Extract the [x, y] coordinate from the center of the cell holding the provided text.  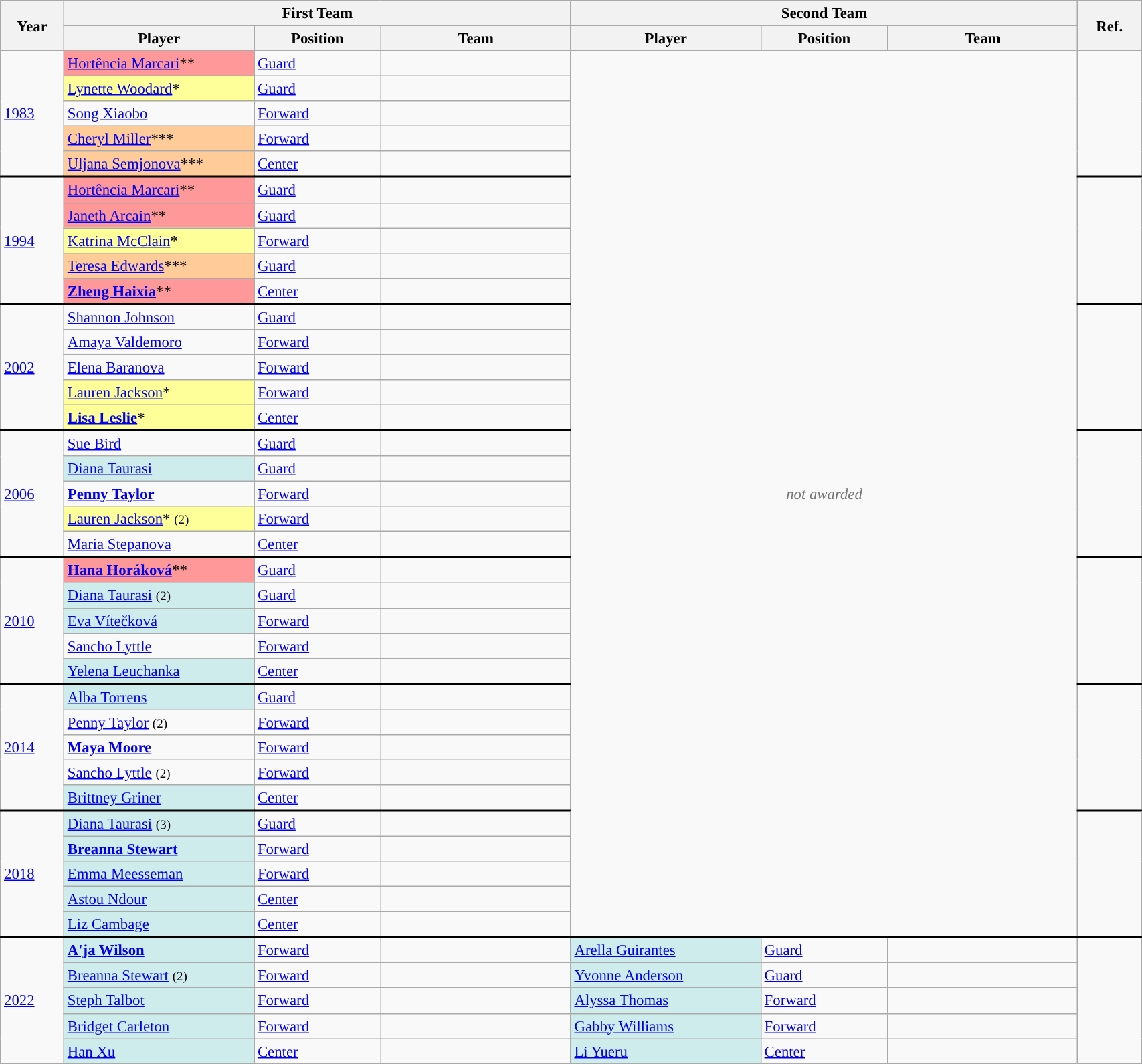
2014 [32, 748]
First Team [317, 13]
Brittney Griner [159, 798]
Ref. [1109, 25]
Elena Baranova [159, 367]
1994 [32, 241]
Yvonne Anderson [666, 976]
Emma Meesseman [159, 874]
2018 [32, 873]
Lynette Woodard* [159, 89]
Breanna Stewart [159, 849]
Alba Torrens [159, 697]
Lauren Jackson* (2) [159, 519]
not awarded [824, 494]
2002 [32, 366]
Janeth Arcain** [159, 215]
2006 [32, 494]
Uljana Semjonova*** [159, 164]
Amaya Valdemoro [159, 342]
Liz Cambage [159, 924]
Song Xiaobo [159, 114]
Breanna Stewart (2) [159, 976]
Han Xu [159, 1051]
Second Team [824, 13]
Diana Taurasi [159, 469]
Penny Taylor [159, 494]
Sancho Lyttle [159, 646]
Hana Horáková** [159, 570]
A'ja Wilson [159, 950]
Teresa Edwards*** [159, 265]
Lisa Leslie* [159, 417]
Diana Taurasi (3) [159, 823]
Katrina McClain* [159, 241]
Steph Talbot [159, 1001]
Gabby Williams [666, 1026]
Eva Vítečková [159, 621]
Cheryl Miller*** [159, 139]
Sue Bird [159, 443]
Diana Taurasi (2) [159, 596]
Maya Moore [159, 748]
Astou Ndour [159, 899]
Lauren Jackson* [159, 393]
2010 [32, 621]
Sancho Lyttle (2) [159, 772]
Zheng Haixia** [159, 291]
2022 [32, 1000]
Maria Stepanova [159, 544]
Shannon Johnson [159, 316]
Alyssa Thomas [666, 1001]
Penny Taylor (2) [159, 722]
Year [32, 25]
Arella Guirantes [666, 950]
Li Yueru [666, 1051]
Bridget Carleton [159, 1026]
1983 [32, 114]
Yelena Leuchanka [159, 671]
